Determine the [x, y] coordinate at the center of the cell enclosing the given text.  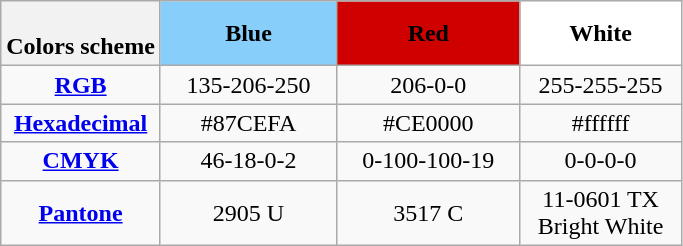
255-255-255 [600, 85]
RGB [81, 85]
11-0601 TX Bright White [600, 212]
#ffffff [600, 123]
Colors scheme [81, 34]
White [600, 34]
0-0-0-0 [600, 161]
Red [429, 34]
Hexadecimal [81, 123]
206-0-0 [429, 85]
0-100-100-19 [429, 161]
Blue [248, 34]
CMYK [81, 161]
Pantone [81, 212]
2905 U [248, 212]
#CE0000 [429, 123]
3517 C [429, 212]
#87CEFA [248, 123]
46-18-0-2 [248, 161]
135-206-250 [248, 85]
